Find where the given text appears and provide that cell's center as [x, y] coordinate. 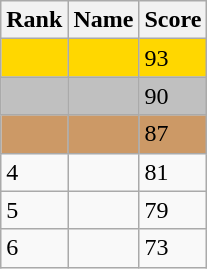
4 [34, 172]
Name [104, 20]
73 [173, 248]
Score [173, 20]
87 [173, 134]
81 [173, 172]
93 [173, 58]
90 [173, 96]
79 [173, 210]
5 [34, 210]
6 [34, 248]
Rank [34, 20]
